Scan for the cell matching the given text and deliver its [X, Y] coordinate at center. 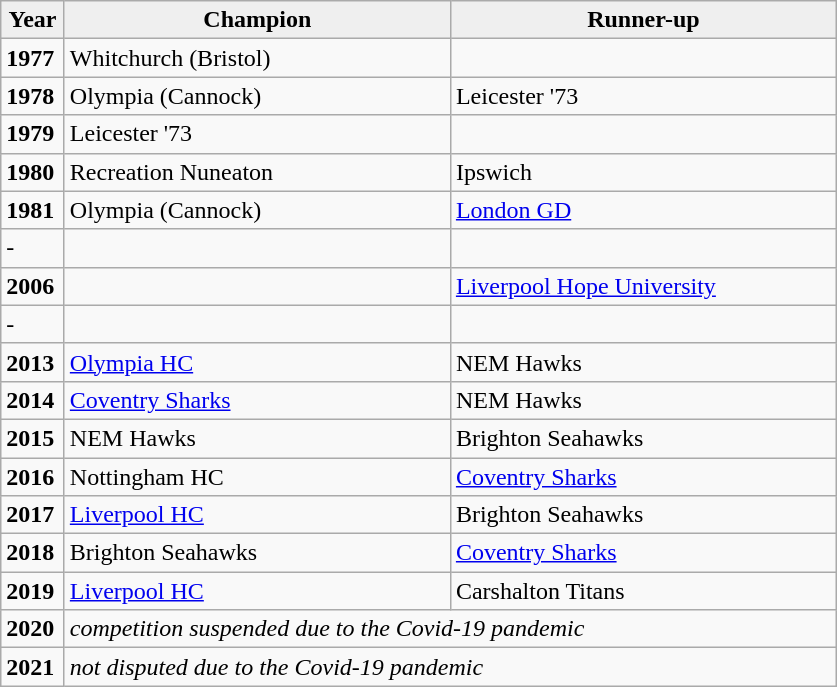
2018 [33, 553]
2016 [33, 477]
London GD [643, 210]
1981 [33, 210]
competition suspended due to the Covid-19 pandemic [450, 629]
1978 [33, 96]
Runner-up [643, 20]
Champion [257, 20]
Liverpool Hope University [643, 286]
Nottingham HC [257, 477]
1980 [33, 172]
Year [33, 20]
not disputed due to the Covid-19 pandemic [450, 667]
2013 [33, 362]
Ipswich [643, 172]
2020 [33, 629]
Olympia HC [257, 362]
2015 [33, 438]
Carshalton Titans [643, 591]
2014 [33, 400]
2017 [33, 515]
2019 [33, 591]
2021 [33, 667]
1979 [33, 134]
Whitchurch (Bristol) [257, 58]
2006 [33, 286]
1977 [33, 58]
Recreation Nuneaton [257, 172]
